Return the [x, y] coordinate for the center point of the cell that contains the specified text.  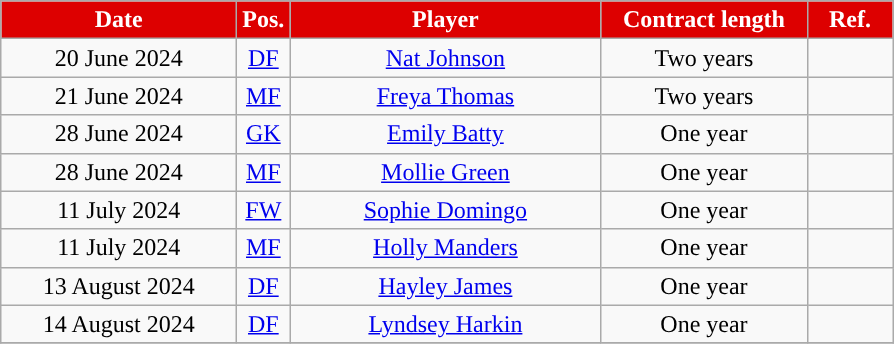
14 August 2024 [119, 324]
Ref. [850, 20]
Contract length [704, 20]
Hayley James [446, 286]
Date [119, 20]
20 June 2024 [119, 58]
Player [446, 20]
Freya Thomas [446, 96]
Holly Manders [446, 248]
Mollie Green [446, 172]
Nat Johnson [446, 58]
Emily Batty [446, 134]
GK [264, 134]
21 June 2024 [119, 96]
Sophie Domingo [446, 210]
FW [264, 210]
Pos. [264, 20]
13 August 2024 [119, 286]
Lyndsey Harkin [446, 324]
